Output the [X, Y] coordinate of the center of the cell containing the given text.  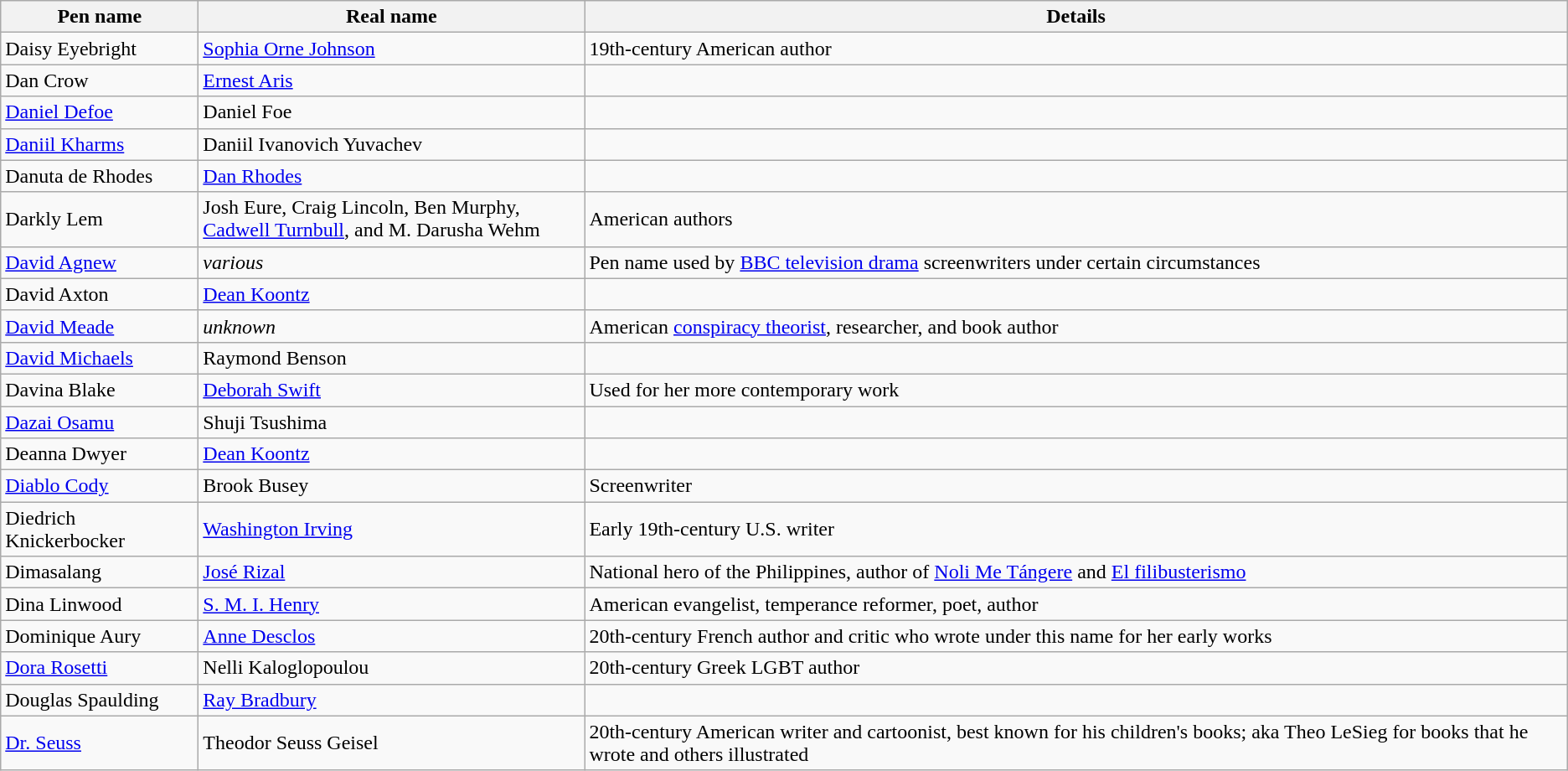
Washington Irving [392, 530]
20th-century Greek LGBT author [1075, 668]
David Michaels [100, 358]
Raymond Benson [392, 358]
Ernest Aris [392, 80]
Daniel Foe [392, 112]
Daniil Kharms [100, 144]
Deborah Swift [392, 390]
José Rizal [392, 572]
S. M. I. Henry [392, 604]
David Agnew [100, 262]
Douglas Spaulding [100, 700]
unknown [392, 326]
American conspiracy theorist, researcher, and book author [1075, 326]
various [392, 262]
Early 19th-century U.S. writer [1075, 530]
Nelli Kaloglopoulou [392, 668]
Daisy Eyebright [100, 49]
Diedrich Knickerbocker [100, 530]
Dr. Seuss [100, 743]
American authors [1075, 220]
David Axton [100, 294]
Brook Busey [392, 486]
Dina Linwood [100, 604]
Dimasalang [100, 572]
Darkly Lem [100, 220]
Anne Desclos [392, 636]
Danuta de Rhodes [100, 176]
Dan Crow [100, 80]
Daniil Ivanovich Yuvachev [392, 144]
20th-century French author and critic who wrote under this name for her early works [1075, 636]
Used for her more contemporary work [1075, 390]
National hero of the Philippines, author of Noli Me Tángere and El filibusterismo [1075, 572]
Josh Eure, Craig Lincoln, Ben Murphy, Cadwell Turnbull, and M. Darusha Wehm [392, 220]
Dora Rosetti [100, 668]
Davina Blake [100, 390]
Ray Bradbury [392, 700]
Theodor Seuss Geisel [392, 743]
Pen name [100, 17]
Diablo Cody [100, 486]
Daniel Defoe [100, 112]
Dan Rhodes [392, 176]
Screenwriter [1075, 486]
Details [1075, 17]
Pen name used by BBC television drama screenwriters under certain circumstances [1075, 262]
Shuji Tsushima [392, 422]
Sophia Orne Johnson [392, 49]
Deanna Dwyer [100, 454]
19th-century American author [1075, 49]
20th-century American writer and cartoonist, best known for his children's books; aka Theo LeSieg for books that he wrote and others illustrated [1075, 743]
Real name [392, 17]
American evangelist, temperance reformer, poet, author [1075, 604]
Dazai Osamu [100, 422]
David Meade [100, 326]
Dominique Aury [100, 636]
